Search for the cell housing the specified text and yield its [X, Y] center coordinate. 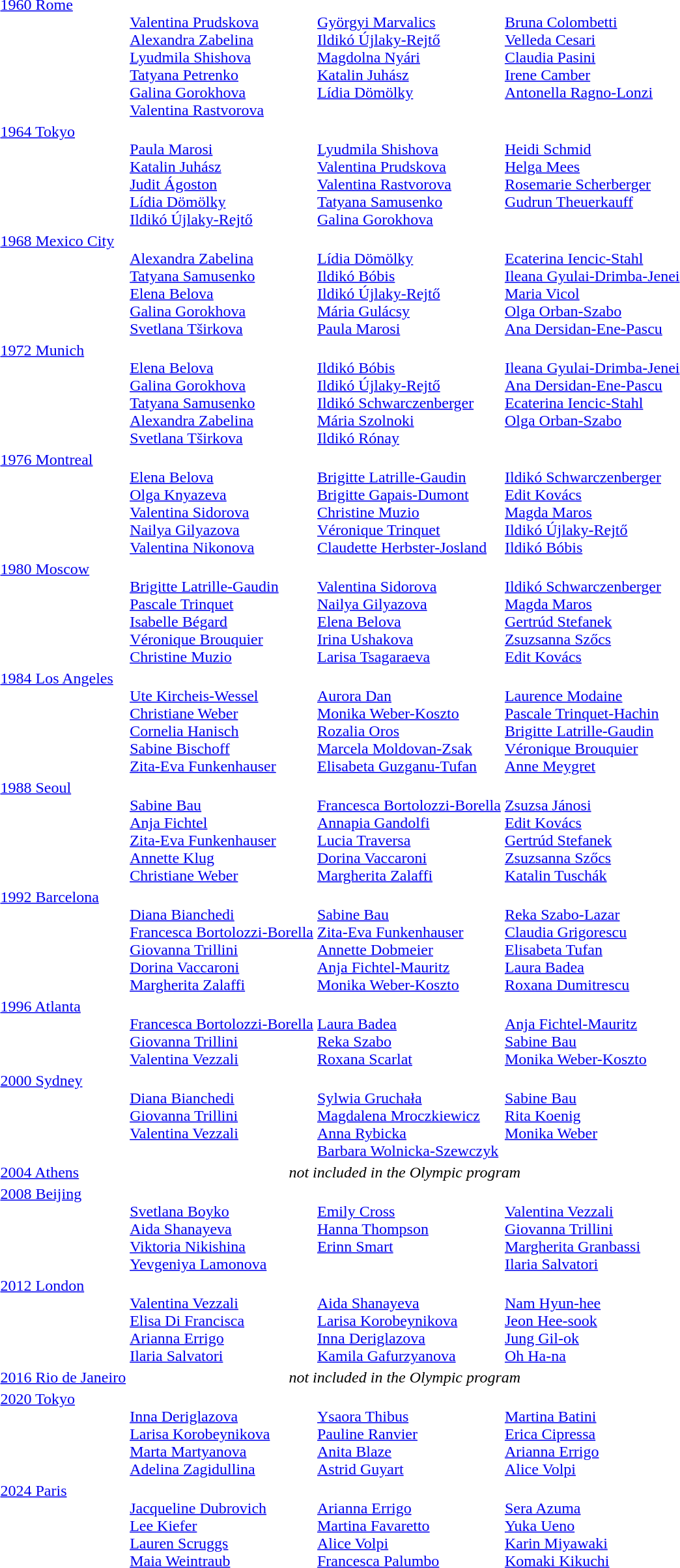
Alexandra ZabelinaTatyana SamusenkoElena BelovaGalina GorokhovaSvetlana Tširkova [221, 285]
Lyudmila ShishovaValentina PrudskovaValentina RastvorovaTatyana SamusenkoGalina Gorokhova [409, 176]
Brigitte Latrille-GaudinPascale TrinquetIsabelle BégardVéronique BrouquierChristine Muzio [221, 613]
Valentina VezzaliElisa Di FranciscaArianna ErrigoIlaria Salvatori [221, 1321]
Sylwia Gruchała Magdalena Mroczkiewicz Anna Rybicka Barbara Wolnicka-Szewczyk [409, 1116]
Ysaora ThibusPauline RanvierAnita BlazeAstrid Guyart [409, 1434]
Sabine BauZita-Eva FunkenhauserAnnette DobmeierAnja Fichtel-MauritzMonika Weber-Koszto [409, 941]
Ute Kircheis-WesselChristiane WeberCornelia HanischSabine BischoffZita-Eva Funkenhauser [221, 722]
Ildikó BóbisIldikó Újlaky-RejtőIldikó SchwarczenbergerMária SzolnokiIldikó Rónay [409, 394]
Francesca Bortolozzi-BorellaGiovanna TrilliniValentina Vezzali [221, 1032]
Sabine BauAnja FichtelZita-Eva FunkenhauserAnnette Klug Christiane Weber [221, 832]
Aida ShanayevaLarisa KorobeynikovaInna DeriglazovaKamila Gafurzyanova [409, 1321]
Inna DeriglazovaLarisa KorobeynikovaMarta MartyanovaAdelina Zagidullina [221, 1434]
Brigitte Latrille-GaudinBrigitte Gapais-DumontChristine MuzioVéronique TrinquetClaudette Herbster-Josland [409, 504]
Elena BelovaGalina GorokhovaTatyana SamusenkoAlexandra ZabelinaSvetlana Tširkova [221, 394]
Emily CrossHanna ThompsonErinn Smart [409, 1229]
Diana BianchediFrancesca Bortolozzi-BorellaGiovanna TrilliniDorina VaccaroniMargherita Zalaffi [221, 941]
Francesca Bortolozzi-BorellaAnnapia GandolfiLucia TraversaDorina VaccaroniMargherita Zalaffi [409, 832]
Aurora DanMonika Weber-KosztoRozalia OrosMarcela Moldovan-ZsakElisabeta Guzganu-Tufan [409, 722]
Lídia DömölkyIldikó BóbisIldikó Újlaky-RejtőMária GulácsyPaula Marosi [409, 285]
Diana Bianchedi Giovanna Trillini Valentina Vezzali [221, 1116]
Elena BelovaOlga KnyazevaValentina SidorovaNailya GilyazovaValentina Nikonova [221, 504]
Valentina SidorovaNailya GilyazovaElena BelovaIrina UshakovaLarisa Tsagaraeva [409, 613]
Paula MarosiKatalin JuhászJudit ÁgostonLídia DömölkyIldikó Újlaky-Rejtő [221, 176]
Laura BadeaReka SzaboRoxana Scarlat [409, 1032]
Svetlana BoykoAida ShanayevaViktoria NikishinaYevgeniya Lamonova [221, 1229]
